Identify which cell holds the provided text, then report its [X, Y] central coordinate. 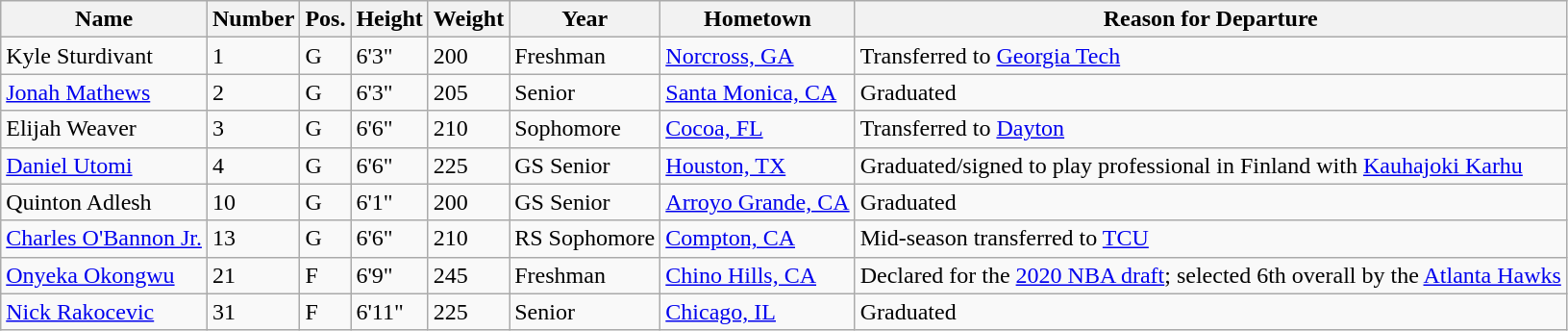
Elijah Weaver [104, 129]
Compton, CA [758, 239]
205 [468, 92]
Sophomore [585, 129]
Transferred to Dayton [1210, 129]
Chicago, IL [758, 312]
Hometown [758, 19]
Cocoa, FL [758, 129]
Onyeka Okongwu [104, 275]
Mid-season transferred to TCU [1210, 239]
Name [104, 19]
13 [253, 239]
RS Sophomore [585, 239]
Height [389, 19]
Quinton Adlesh [104, 202]
Weight [468, 19]
Transferred to Georgia Tech [1210, 56]
Arroyo Grande, CA [758, 202]
Pos. [325, 19]
Kyle Sturdivant [104, 56]
Nick Rakocevic [104, 312]
Chino Hills, CA [758, 275]
Graduated/signed to play professional in Finland with Kauhajoki Karhu [1210, 165]
Jonah Mathews [104, 92]
Declared for the 2020 NBA draft; selected 6th overall by the Atlanta Hawks [1210, 275]
6'9" [389, 275]
245 [468, 275]
4 [253, 165]
1 [253, 56]
31 [253, 312]
Norcross, GA [758, 56]
Charles O'Bannon Jr. [104, 239]
6'1" [389, 202]
6'11" [389, 312]
21 [253, 275]
Santa Monica, CA [758, 92]
Year [585, 19]
2 [253, 92]
3 [253, 129]
Houston, TX [758, 165]
10 [253, 202]
Number [253, 19]
Reason for Departure [1210, 19]
Daniel Utomi [104, 165]
